Identify which cell holds the provided text, then report its [x, y] central coordinate. 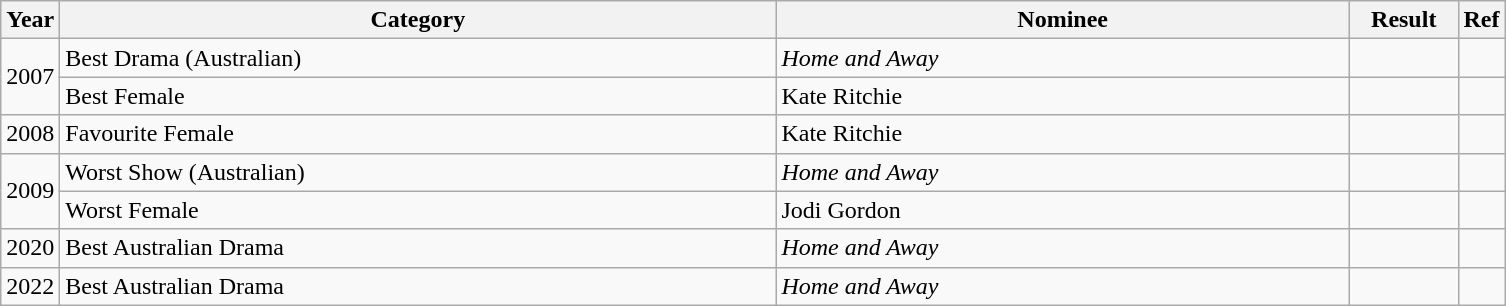
Favourite Female [418, 134]
Worst Female [418, 210]
2009 [30, 191]
Worst Show (Australian) [418, 172]
Jodi Gordon [1063, 210]
Nominee [1063, 20]
Best Female [418, 96]
2008 [30, 134]
Ref [1482, 20]
2022 [30, 286]
Best Drama (Australian) [418, 58]
Category [418, 20]
2020 [30, 248]
Result [1404, 20]
2007 [30, 77]
Year [30, 20]
